Find where the given text appears and provide that cell's center as (x, y) coordinate. 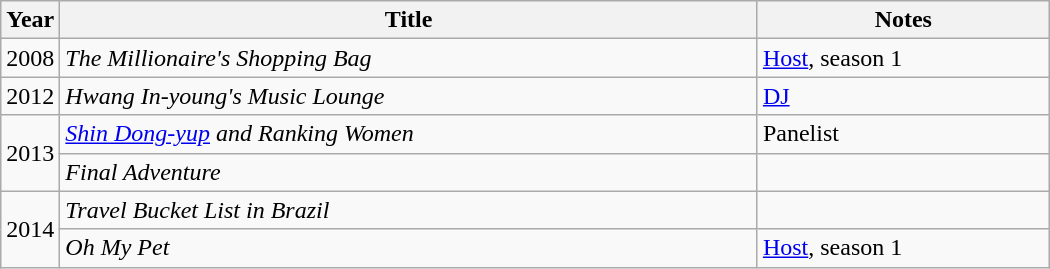
Final Adventure (409, 172)
Oh My Pet (409, 248)
2013 (30, 153)
Panelist (903, 134)
2014 (30, 229)
Travel Bucket List in Brazil (409, 210)
Shin Dong-yup and Ranking Women (409, 134)
Year (30, 20)
Hwang In-young's Music Lounge (409, 96)
Title (409, 20)
Notes (903, 20)
2008 (30, 58)
The Millionaire's Shopping Bag (409, 58)
DJ (903, 96)
2012 (30, 96)
